Find where the given text appears and provide that cell's center as (X, Y) coordinate. 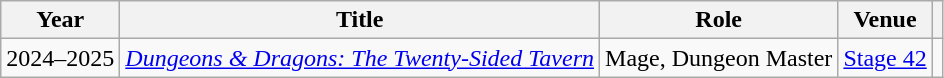
2024–2025 (60, 58)
Title (360, 20)
Mage, Dungeon Master (719, 58)
Venue (885, 20)
Dungeons & Dragons: The Twenty-Sided Tavern (360, 58)
Stage 42 (885, 58)
Role (719, 20)
Year (60, 20)
